Capture the cell that displays the provided text and extract its (X, Y) central coordinate. 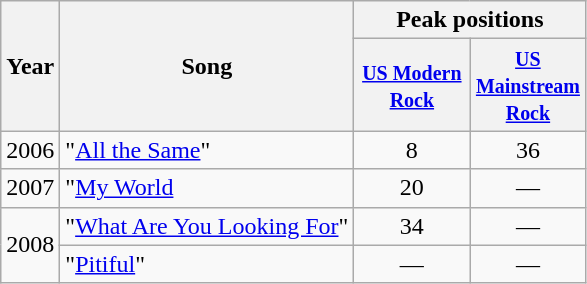
Year (30, 66)
2008 (30, 245)
"Pitiful" (207, 264)
US Modern Rock (412, 85)
"What Are You Looking For" (207, 226)
20 (412, 188)
34 (412, 226)
36 (528, 150)
US Mainstream Rock (528, 85)
2006 (30, 150)
"My World (207, 188)
"All the Same" (207, 150)
8 (412, 150)
Peak positions (470, 20)
2007 (30, 188)
Song (207, 66)
